Output the (X, Y) coordinate of the center of the cell containing the given text.  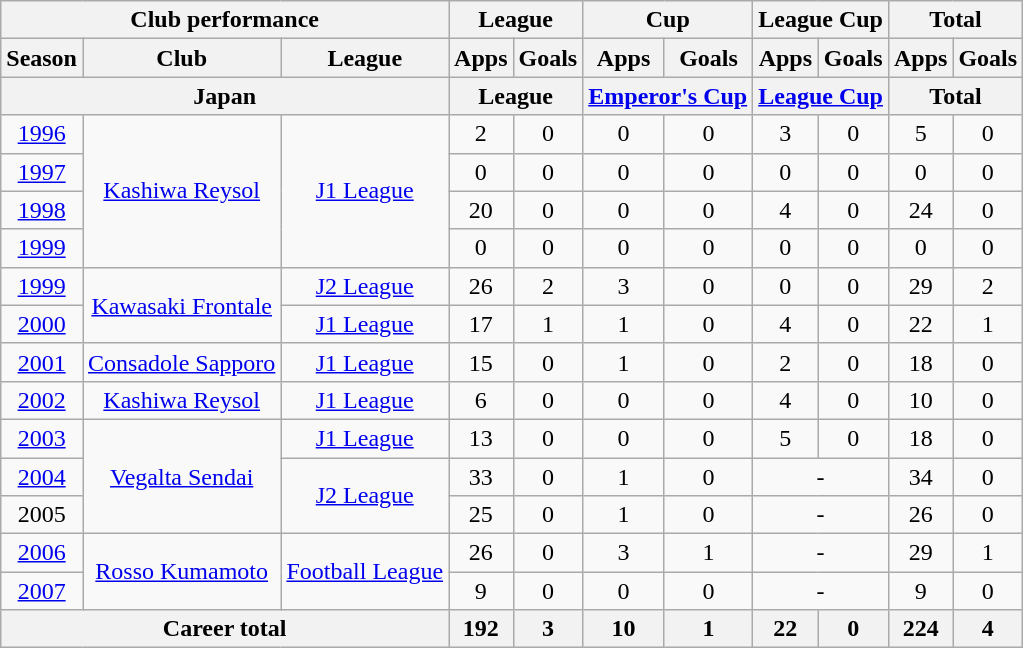
2003 (42, 438)
34 (920, 477)
192 (481, 629)
Emperor's Cup (668, 96)
2005 (42, 515)
15 (481, 362)
2004 (42, 477)
2001 (42, 362)
1997 (42, 172)
Consadole Sapporo (181, 362)
Japan (225, 96)
Season (42, 58)
2007 (42, 591)
Rosso Kumamoto (181, 572)
224 (920, 629)
2000 (42, 324)
Cup (668, 20)
25 (481, 515)
6 (481, 400)
17 (481, 324)
Kawasaki Frontale (181, 305)
2006 (42, 553)
33 (481, 477)
Football League (365, 572)
24 (920, 210)
1998 (42, 210)
Career total (225, 629)
Club performance (225, 20)
Vegalta Sendai (181, 476)
13 (481, 438)
20 (481, 210)
1996 (42, 134)
Club (181, 58)
2002 (42, 400)
